Provide the (X, Y) coordinate of the cell's center where the given text is located.  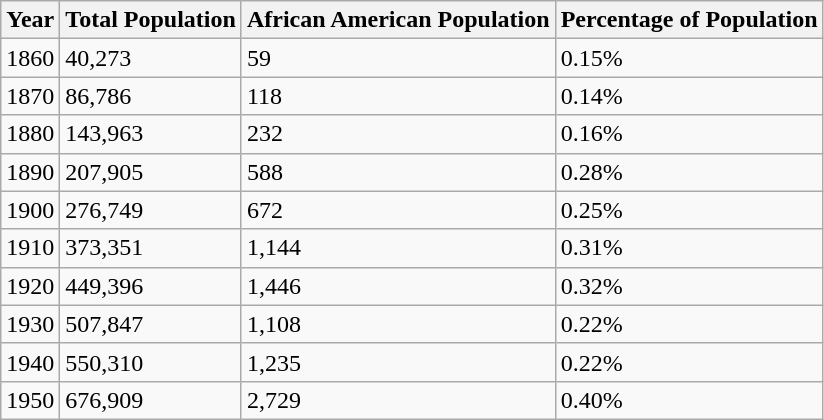
40,273 (151, 58)
373,351 (151, 248)
0.16% (689, 134)
0.15% (689, 58)
1950 (30, 400)
672 (398, 210)
207,905 (151, 172)
1890 (30, 172)
449,396 (151, 286)
0.32% (689, 286)
African American Population (398, 20)
Percentage of Population (689, 20)
1920 (30, 286)
276,749 (151, 210)
1910 (30, 248)
0.14% (689, 96)
1930 (30, 324)
550,310 (151, 362)
59 (398, 58)
0.28% (689, 172)
0.25% (689, 210)
507,847 (151, 324)
118 (398, 96)
1,235 (398, 362)
Total Population (151, 20)
1,144 (398, 248)
1940 (30, 362)
1870 (30, 96)
1,446 (398, 286)
588 (398, 172)
1900 (30, 210)
143,963 (151, 134)
1860 (30, 58)
1,108 (398, 324)
1880 (30, 134)
232 (398, 134)
0.31% (689, 248)
2,729 (398, 400)
676,909 (151, 400)
86,786 (151, 96)
Year (30, 20)
0.40% (689, 400)
